Determine the (x, y) coordinate at the center of the cell enclosing the given text.  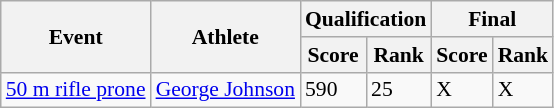
George Johnson (226, 90)
Event (76, 36)
Qualification (366, 19)
590 (333, 90)
Athlete (226, 36)
Final (492, 19)
50 m rifle prone (76, 90)
25 (398, 90)
